Search for the cell housing the specified text and yield its (X, Y) center coordinate. 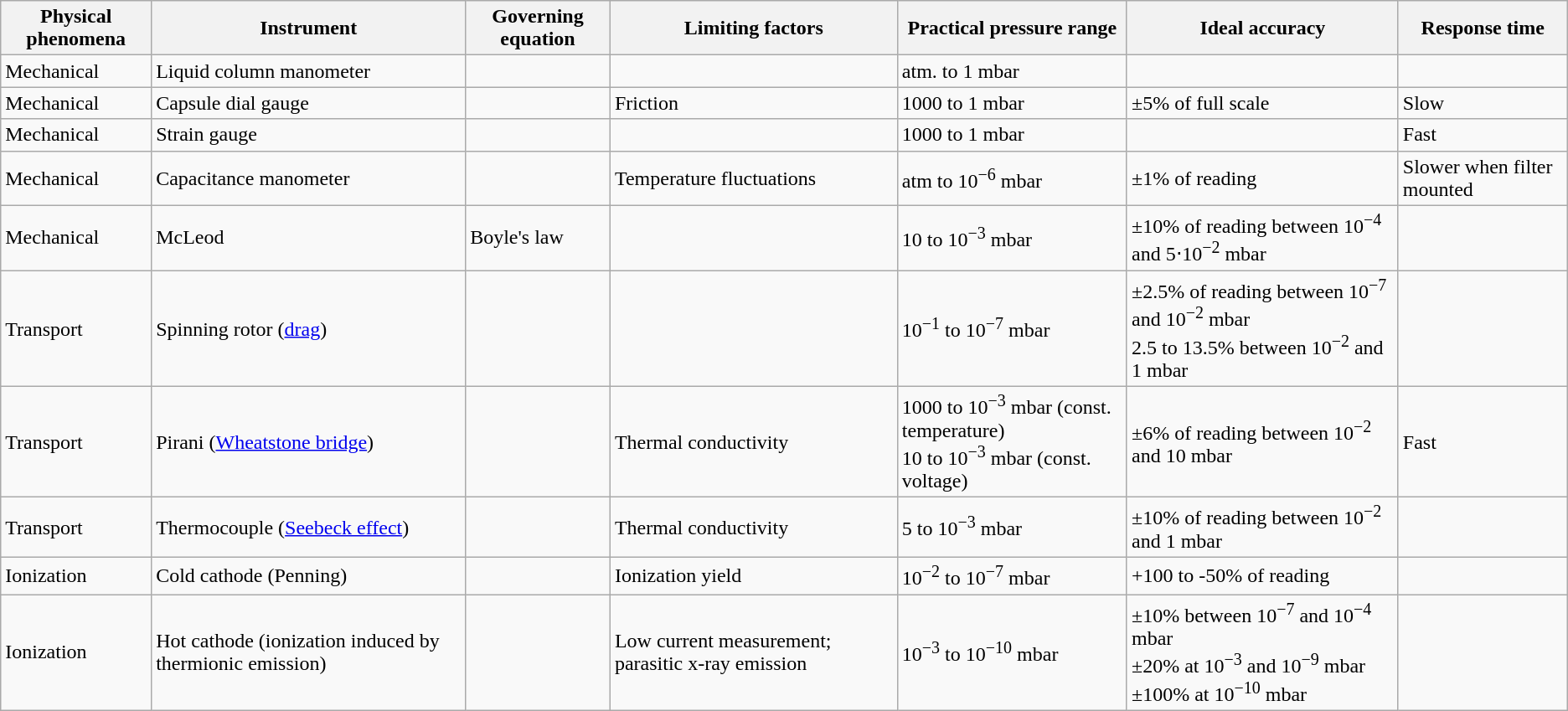
±2.5% of reading between 10−7 and 10−2 mbar2.5 to 13.5% between 10−2 and 1 mbar (1262, 328)
Slower when filter mounted (1483, 178)
Governing equation (538, 28)
Ionization yield (754, 576)
McLeod (308, 238)
Capacitance manometer (308, 178)
Temperature fluctuations (754, 178)
Slow (1483, 103)
+100 to -50% of reading (1262, 576)
Ideal accuracy (1262, 28)
5 to 10−3 mbar (1012, 528)
Boyle's law (538, 238)
atm to 10−6 mbar (1012, 178)
Response time (1483, 28)
1000 to 10−3 mbar (const. temperature)10 to 10−3 mbar (const. voltage) (1012, 442)
Hot cathode (ionization induced by thermionic emission) (308, 653)
Pirani (Wheatstone bridge) (308, 442)
±1% of reading (1262, 178)
±10% of reading between 10−4 and 5⋅10−2 mbar (1262, 238)
Instrument (308, 28)
Friction (754, 103)
±10% of reading between 10−2 and 1 mbar (1262, 528)
Capsule dial gauge (308, 103)
Limiting factors (754, 28)
Cold cathode (Penning) (308, 576)
atm. to 1 mbar (1012, 71)
±5% of full scale (1262, 103)
Physical phenomena (76, 28)
Spinning rotor (drag) (308, 328)
10 to 10−3 mbar (1012, 238)
Strain gauge (308, 135)
Thermocouple (Seebeck effect) (308, 528)
Practical pressure range (1012, 28)
10−3 to 10−10 mbar (1012, 653)
Liquid column manometer (308, 71)
Low current measurement; parasitic x-ray emission (754, 653)
±6% of reading between 10−2 and 10 mbar (1262, 442)
10−2 to 10−7 mbar (1012, 576)
±10% between 10−7 and 10−4 mbar±20% at 10−3 and 10−9 mbar ±100% at 10−10 mbar (1262, 653)
10−1 to 10−7 mbar (1012, 328)
